Output the [x, y] coordinate of the center of the cell containing the given text.  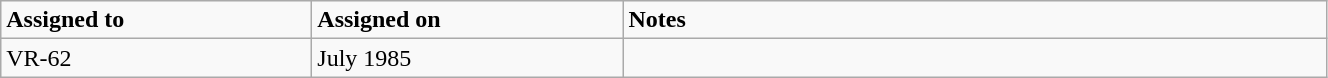
VR-62 [156, 58]
July 1985 [468, 58]
Assigned to [156, 20]
Notes [975, 20]
Assigned on [468, 20]
